Determine the (X, Y) coordinate at the center of the cell enclosing the given text.  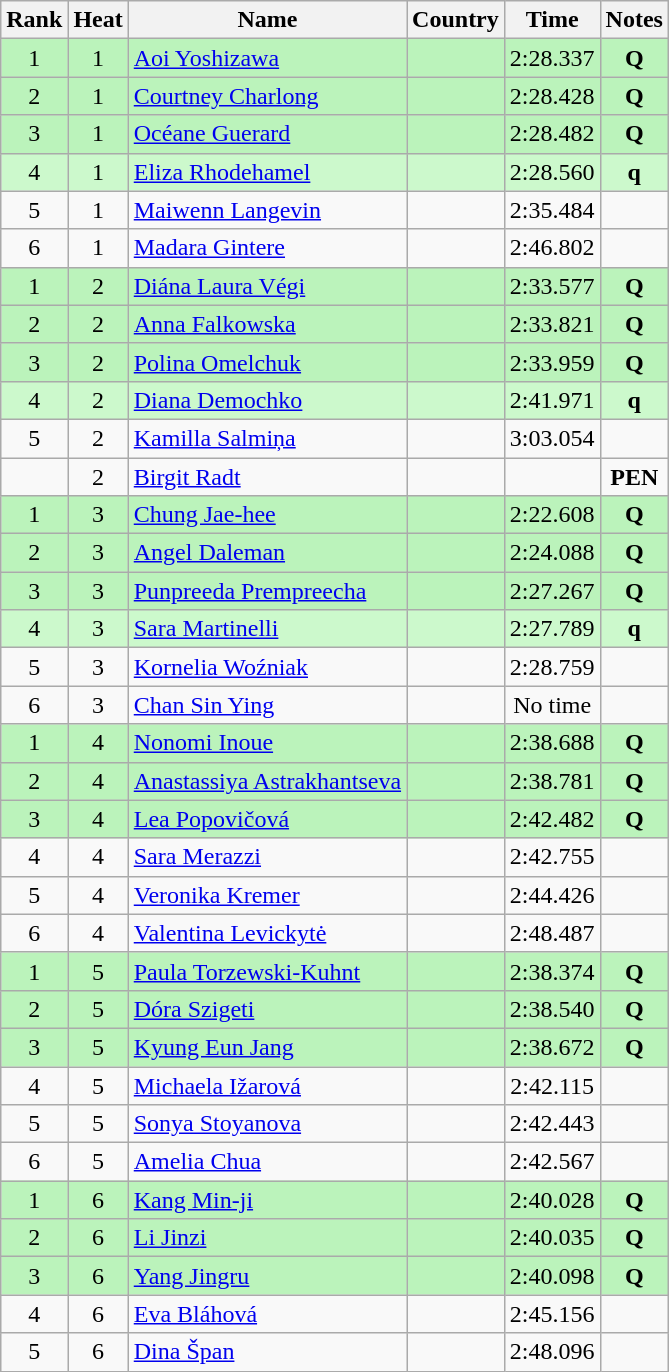
Diana Demochko (267, 400)
Punpreeda Prempreecha (267, 591)
2:41.971 (552, 400)
2:27.267 (552, 591)
Time (552, 20)
2:38.374 (552, 971)
2:28.759 (552, 667)
Anastassiya Astrakhantseva (267, 781)
2:42.115 (552, 1085)
Amelia Chua (267, 1162)
3:03.054 (552, 438)
Valentina Levickytė (267, 933)
2:28.337 (552, 58)
2:42.443 (552, 1124)
2:33.821 (552, 324)
Kamilla Salmiņa (267, 438)
2:38.781 (552, 781)
Li Jinzi (267, 1238)
Madara Gintere (267, 248)
2:40.035 (552, 1238)
2:44.426 (552, 895)
2:48.096 (552, 1352)
Kang Min-ji (267, 1200)
Kornelia Woźniak (267, 667)
No time (552, 705)
2:28.560 (552, 172)
2:28.482 (552, 134)
Eva Bláhová (267, 1314)
2:46.802 (552, 248)
Country (456, 20)
PEN (634, 477)
2:38.672 (552, 1047)
2:38.688 (552, 743)
2:40.028 (552, 1200)
2:33.577 (552, 286)
Anna Falkowska (267, 324)
Michaela Ižarová (267, 1085)
Name (267, 20)
Maiwenn Langevin (267, 210)
2:42.567 (552, 1162)
Veronika Kremer (267, 895)
2:28.428 (552, 96)
Heat (98, 20)
Courtney Charlong (267, 96)
Yang Jingru (267, 1276)
Dina Špan (267, 1352)
2:48.487 (552, 933)
Sara Merazzi (267, 857)
2:40.098 (552, 1276)
2:27.789 (552, 629)
Dóra Szigeti (267, 1009)
2:22.608 (552, 515)
2:24.088 (552, 553)
Sara Martinelli (267, 629)
Nonomi Inoue (267, 743)
Notes (634, 20)
Angel Daleman (267, 553)
Polina Omelchuk (267, 362)
Diána Laura Végi (267, 286)
2:42.755 (552, 857)
Chan Sin Ying (267, 705)
Birgit Radt (267, 477)
Chung Jae-hee (267, 515)
2:42.482 (552, 819)
Eliza Rhodehamel (267, 172)
2:35.484 (552, 210)
2:45.156 (552, 1314)
Lea Popovičová (267, 819)
Aoi Yoshizawa (267, 58)
Paula Torzewski-Kuhnt (267, 971)
Océane Guerard (267, 134)
Kyung Eun Jang (267, 1047)
Rank (34, 20)
2:33.959 (552, 362)
2:38.540 (552, 1009)
Sonya Stoyanova (267, 1124)
